Locate the cell with the specified text and output its (X, Y) center coordinate. 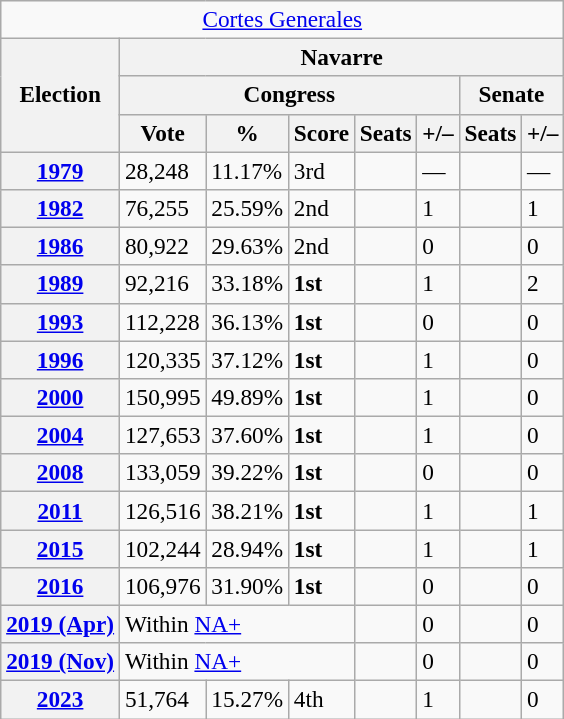
2004 (60, 435)
Senate (512, 95)
1996 (60, 359)
76,255 (162, 208)
11.17% (248, 170)
49.89% (248, 397)
33.18% (248, 284)
4th (321, 699)
% (248, 133)
80,922 (162, 246)
15.27% (248, 699)
150,995 (162, 397)
106,976 (162, 586)
1986 (60, 246)
37.60% (248, 435)
2015 (60, 548)
Navarre (341, 57)
2008 (60, 473)
1989 (60, 284)
2000 (60, 397)
31.90% (248, 586)
112,228 (162, 322)
126,516 (162, 510)
2023 (60, 699)
Election (60, 94)
37.12% (248, 359)
Congress (289, 95)
2 (543, 284)
102,244 (162, 548)
Cortes Generales (282, 19)
2016 (60, 586)
2019 (Nov) (60, 662)
2019 (Apr) (60, 624)
120,335 (162, 359)
38.21% (248, 510)
36.13% (248, 322)
2011 (60, 510)
133,059 (162, 473)
39.22% (248, 473)
28,248 (162, 170)
51,764 (162, 699)
Vote (162, 133)
25.59% (248, 208)
29.63% (248, 246)
Score (321, 133)
127,653 (162, 435)
28.94% (248, 548)
3rd (321, 170)
1979 (60, 170)
92,216 (162, 284)
1982 (60, 208)
1993 (60, 322)
